For the text-containing cell, return its midpoint in [X, Y] coordinate format. 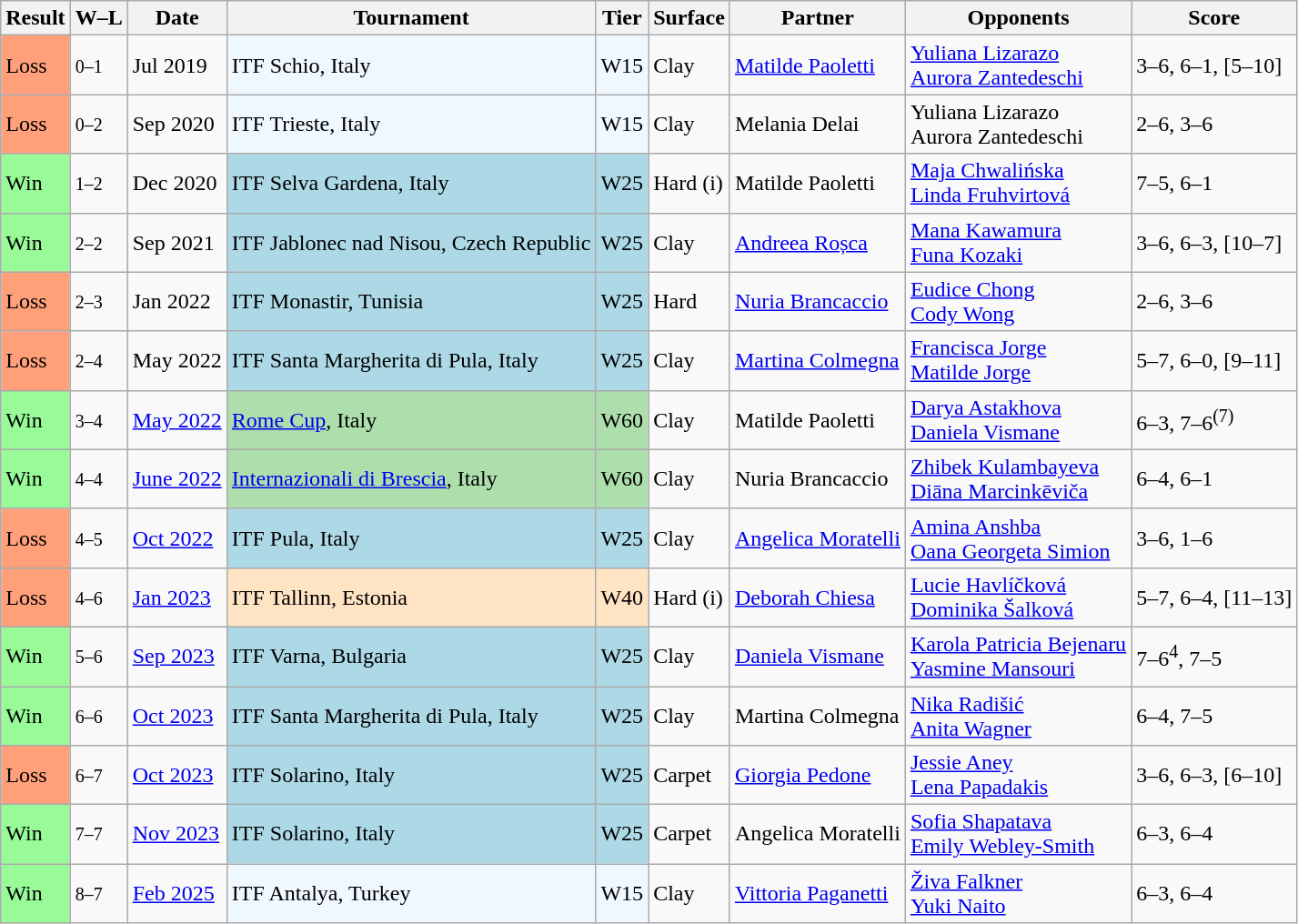
6–4, 7–5 [1214, 715]
Sofia Shapatava Emily Webley-Smith [1018, 835]
Giorgia Pedone [817, 775]
Dec 2020 [176, 184]
Lucie Havlíčková Dominika Šalková [1018, 597]
7–7 [98, 835]
Score [1214, 18]
Darya Astakhova Daniela Vismane [1018, 420]
4–4 [98, 478]
Feb 2025 [176, 893]
Result [35, 18]
ITF Pula, Italy [411, 538]
Tier [622, 18]
3–4 [98, 420]
5–7, 6–4, [11–13] [1214, 597]
Mana Kawamura Funa Kozaki [1018, 242]
7–5, 6–1 [1214, 184]
Maja Chwalińska Linda Fruhvirtová [1018, 184]
6–3, 7–6(7) [1214, 420]
Nika Radišić Anita Wagner [1018, 715]
6–4, 6–1 [1214, 478]
ITF Trieste, Italy [411, 124]
0–1 [98, 65]
2–2 [98, 242]
2–4 [98, 360]
Nov 2023 [176, 835]
Surface [689, 18]
Jan 2022 [176, 302]
3–6, 6–1, [5–10] [1214, 65]
Živa Falkner Yuki Naito [1018, 893]
5–7, 6–0, [9–11] [1214, 360]
W40 [622, 597]
Jul 2019 [176, 65]
3–6, 1–6 [1214, 538]
Jessie Aney Lena Papadakis [1018, 775]
Daniela Vismane [817, 657]
ITF Tallinn, Estonia [411, 597]
Sep 2020 [176, 124]
6–6 [98, 715]
Jan 2023 [176, 597]
2–3 [98, 302]
Tournament [411, 18]
Partner [817, 18]
June 2022 [176, 478]
3–6, 6–3, [10–7] [1214, 242]
6–7 [98, 775]
Francisca Jorge Matilde Jorge [1018, 360]
1–2 [98, 184]
ITF Antalya, Turkey [411, 893]
Karola Patricia Bejenaru Yasmine Mansouri [1018, 657]
Hard [689, 302]
5–6 [98, 657]
Sep 2021 [176, 242]
0–2 [98, 124]
W–L [98, 18]
Sep 2023 [176, 657]
Deborah Chiesa [817, 597]
ITF Jablonec nad Nisou, Czech Republic [411, 242]
8–7 [98, 893]
Oct 2022 [176, 538]
Internazionali di Brescia, Italy [411, 478]
7–64, 7–5 [1214, 657]
Zhibek Kulambayeva Diāna Marcinkēviča [1018, 478]
Vittoria Paganetti [817, 893]
4–6 [98, 597]
Date [176, 18]
ITF Monastir, Tunisia [411, 302]
ITF Selva Gardena, Italy [411, 184]
ITF Varna, Bulgaria [411, 657]
Rome Cup, Italy [411, 420]
Amina Anshba Oana Georgeta Simion [1018, 538]
Andreea Roșca [817, 242]
4–5 [98, 538]
ITF Schio, Italy [411, 65]
Opponents [1018, 18]
3–6, 6–3, [6–10] [1214, 775]
Melania Delai [817, 124]
Eudice Chong Cody Wong [1018, 302]
